Pinpoint the cell where the given text exists, returning its (X, Y) midpoint coordinate. 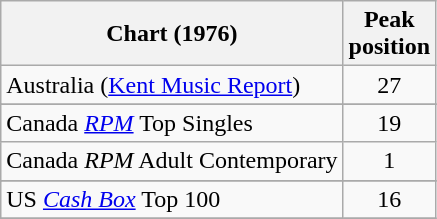
Chart (1976) (172, 34)
19 (389, 123)
Peakposition (389, 34)
US Cash Box Top 100 (172, 199)
27 (389, 85)
Canada RPM Adult Contemporary (172, 161)
Canada RPM Top Singles (172, 123)
16 (389, 199)
Australia (Kent Music Report) (172, 85)
1 (389, 161)
